From the cell containing the given text, extract its center point as [x, y] coordinate. 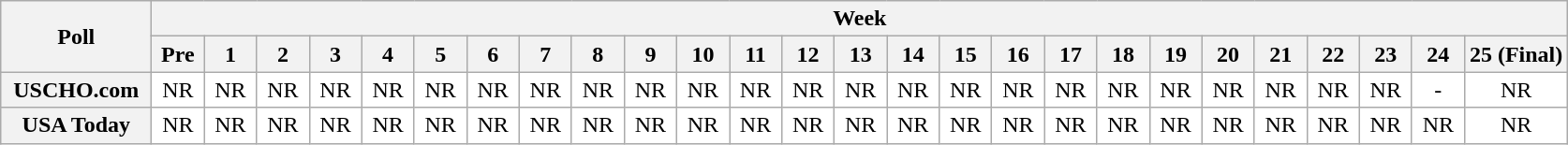
7 [545, 54]
25 (Final) [1516, 54]
11 [755, 54]
24 [1438, 54]
Pre [178, 54]
3 [335, 54]
2 [283, 54]
USA Today [77, 125]
17 [1071, 54]
22 [1333, 54]
5 [440, 54]
6 [493, 54]
9 [650, 54]
13 [861, 54]
USCHO.com [77, 90]
4 [388, 54]
16 [1018, 54]
12 [808, 54]
- [1438, 90]
21 [1280, 54]
19 [1176, 54]
Poll [77, 36]
23 [1385, 54]
15 [966, 54]
Week [860, 19]
14 [913, 54]
8 [598, 54]
20 [1228, 54]
18 [1123, 54]
10 [703, 54]
1 [230, 54]
